Extract the [x, y] coordinate from the center of the cell holding the provided text.  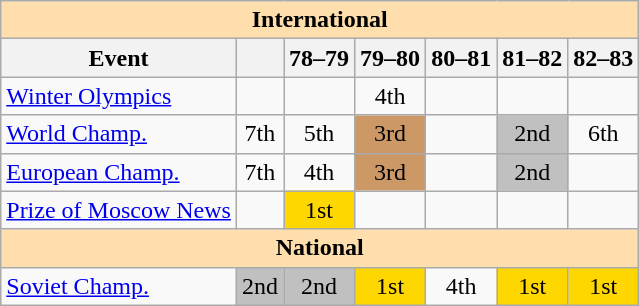
International [320, 20]
81–82 [532, 58]
Winter Olympics [119, 96]
World Champ. [119, 134]
Event [119, 58]
National [320, 248]
79–80 [390, 58]
82–83 [604, 58]
European Champ. [119, 172]
5th [320, 134]
78–79 [320, 58]
Soviet Champ. [119, 286]
Prize of Moscow News [119, 210]
80–81 [462, 58]
6th [604, 134]
